Identify which cell holds the provided text, then report its (X, Y) central coordinate. 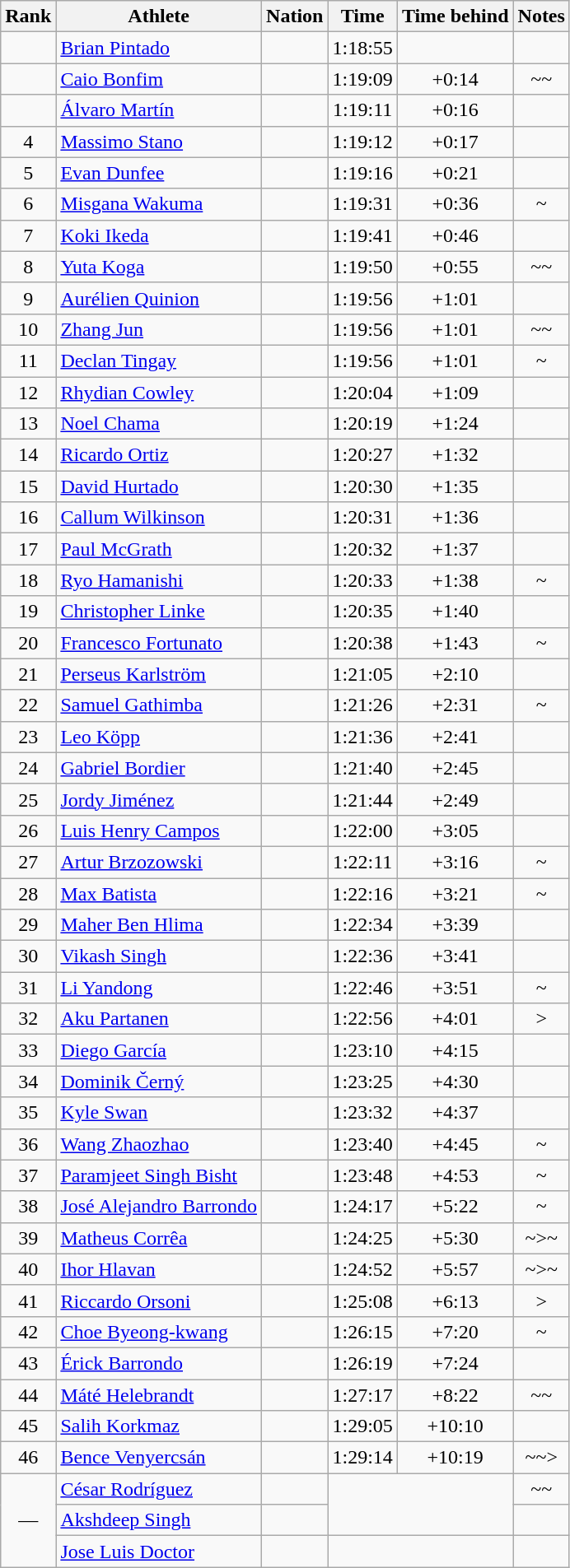
~~> (541, 1458)
+0:21 (455, 173)
27 (28, 862)
30 (28, 956)
+3:51 (455, 988)
Riccardo Orsoni (159, 1300)
1:19:09 (362, 79)
1:22:00 (362, 831)
1:19:16 (362, 173)
1:20:35 (362, 612)
Érick Barrondo (159, 1363)
+4:37 (455, 1113)
29 (28, 925)
Samuel Gathimba (159, 705)
24 (28, 768)
43 (28, 1363)
37 (28, 1175)
Paul McGrath (159, 549)
15 (28, 486)
+10:10 (455, 1426)
38 (28, 1207)
Kyle Swan (159, 1113)
+0:46 (455, 235)
1:19:50 (362, 267)
+0:16 (455, 110)
+1:40 (455, 612)
32 (28, 1019)
Paramjeet Singh Bisht (159, 1175)
1:20:33 (362, 580)
Li Yandong (159, 988)
+1:37 (455, 549)
+4:15 (455, 1050)
13 (28, 424)
Jose Luis Doctor (159, 1552)
+0:14 (455, 79)
1:22:34 (362, 925)
— (28, 1520)
1:19:31 (362, 204)
+3:41 (455, 956)
1:24:25 (362, 1238)
20 (28, 643)
+5:22 (455, 1207)
Artur Brzozowski (159, 862)
+10:19 (455, 1458)
1:20:04 (362, 393)
1:26:19 (362, 1363)
1:20:27 (362, 455)
Aku Partanen (159, 1019)
Diego García (159, 1050)
+3:16 (455, 862)
José Alejandro Barrondo (159, 1207)
39 (28, 1238)
Brian Pintado (159, 48)
+4:45 (455, 1144)
+0:55 (455, 267)
Caio Bonfim (159, 79)
1:24:17 (362, 1207)
Luis Henry Campos (159, 831)
Nation (295, 16)
Rank (28, 16)
1:21:40 (362, 768)
+4:53 (455, 1175)
1:20:30 (362, 486)
1:26:15 (362, 1332)
1:25:08 (362, 1300)
+2:10 (455, 674)
Notes (541, 16)
+4:30 (455, 1082)
14 (28, 455)
16 (28, 518)
Gabriel Bordier (159, 768)
David Hurtado (159, 486)
19 (28, 612)
1:22:56 (362, 1019)
César Rodríguez (159, 1489)
6 (28, 204)
10 (28, 329)
+0:17 (455, 142)
23 (28, 737)
Máté Helebrandt (159, 1395)
Maher Ben Hlima (159, 925)
41 (28, 1300)
31 (28, 988)
22 (28, 705)
28 (28, 893)
42 (28, 1332)
1:21:36 (362, 737)
Vikash Singh (159, 956)
+8:22 (455, 1395)
Athlete (159, 16)
+2:45 (455, 768)
21 (28, 674)
46 (28, 1458)
Leo Köpp (159, 737)
1:19:11 (362, 110)
1:22:11 (362, 862)
Misgana Wakuma (159, 204)
+6:13 (455, 1300)
Matheus Corrêa (159, 1238)
1:20:31 (362, 518)
Zhang Jun (159, 329)
1:22:16 (362, 893)
1:23:32 (362, 1113)
1:29:05 (362, 1426)
Yuta Koga (159, 267)
Noel Chama (159, 424)
Choe Byeong-kwang (159, 1332)
1:20:38 (362, 643)
12 (28, 393)
1:23:48 (362, 1175)
1:29:14 (362, 1458)
+4:01 (455, 1019)
+2:41 (455, 737)
+1:36 (455, 518)
11 (28, 361)
9 (28, 298)
+1:43 (455, 643)
34 (28, 1082)
+7:20 (455, 1332)
1:19:41 (362, 235)
+3:05 (455, 831)
Max Batista (159, 893)
Massimo Stano (159, 142)
+5:57 (455, 1269)
Perseus Karlström (159, 674)
1:22:36 (362, 956)
Koki Ikeda (159, 235)
18 (28, 580)
+1:09 (455, 393)
1:21:44 (362, 799)
Rhydian Cowley (159, 393)
+7:24 (455, 1363)
17 (28, 549)
+5:30 (455, 1238)
+2:49 (455, 799)
Declan Tingay (159, 361)
4 (28, 142)
35 (28, 1113)
1:23:25 (362, 1082)
1:21:05 (362, 674)
1:20:19 (362, 424)
+3:21 (455, 893)
Ihor Hlavan (159, 1269)
1:20:32 (362, 549)
44 (28, 1395)
36 (28, 1144)
+2:31 (455, 705)
8 (28, 267)
+0:36 (455, 204)
Jordy Jiménez (159, 799)
1:23:10 (362, 1050)
Wang Zhaozhao (159, 1144)
33 (28, 1050)
+1:24 (455, 424)
Christopher Linke (159, 612)
Francesco Fortunato (159, 643)
5 (28, 173)
+1:38 (455, 580)
26 (28, 831)
Bence Venyercsán (159, 1458)
Dominik Černý (159, 1082)
1:24:52 (362, 1269)
+3:39 (455, 925)
Aurélien Quinion (159, 298)
Ryo Hamanishi (159, 580)
+1:32 (455, 455)
1:18:55 (362, 48)
1:23:40 (362, 1144)
1:19:12 (362, 142)
+1:35 (455, 486)
45 (28, 1426)
1:21:26 (362, 705)
Akshdeep Singh (159, 1520)
7 (28, 235)
Time (362, 16)
Ricardo Ortiz (159, 455)
1:27:17 (362, 1395)
Salih Korkmaz (159, 1426)
Álvaro Martín (159, 110)
Time behind (455, 16)
25 (28, 799)
40 (28, 1269)
Callum Wilkinson (159, 518)
1:22:46 (362, 988)
Evan Dunfee (159, 173)
